For the text-containing cell, return its midpoint in [X, Y] coordinate format. 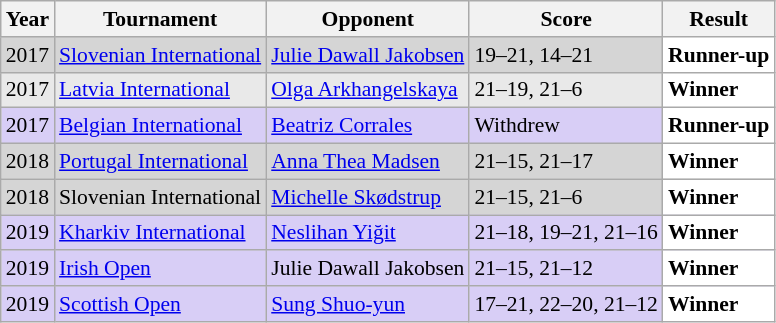
Scottish Open [160, 304]
Belgian International [160, 126]
21–19, 21–6 [566, 90]
Anna Thea Madsen [368, 162]
Year [28, 19]
Michelle Skødstrup [368, 197]
21–15, 21–17 [566, 162]
21–18, 19–21, 21–16 [566, 233]
Opponent [368, 19]
Portugal International [160, 162]
21–15, 21–6 [566, 197]
21–15, 21–12 [566, 269]
Olga Arkhangelskaya [368, 90]
Score [566, 19]
Neslihan Yiğit [368, 233]
Tournament [160, 19]
19–21, 14–21 [566, 55]
17–21, 22–20, 21–12 [566, 304]
Sung Shuo-yun [368, 304]
Beatriz Corrales [368, 126]
Result [718, 19]
Latvia International [160, 90]
Kharkiv International [160, 233]
Irish Open [160, 269]
Withdrew [566, 126]
